Determine the [X, Y] coordinate at the center of the cell enclosing the given text.  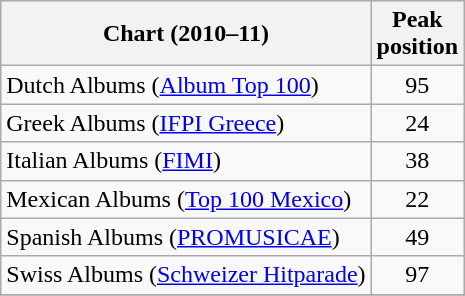
Greek Albums (IFPI Greece) [186, 123]
Peakposition [417, 34]
97 [417, 275]
Mexican Albums (Top 100 Mexico) [186, 199]
22 [417, 199]
Swiss Albums (Schweizer Hitparade) [186, 275]
Spanish Albums (PROMUSICAE) [186, 237]
Italian Albums (FIMI) [186, 161]
Dutch Albums (Album Top 100) [186, 85]
24 [417, 123]
95 [417, 85]
Chart (2010–11) [186, 34]
49 [417, 237]
38 [417, 161]
